Return (X, Y) of the center of cell containing provided text 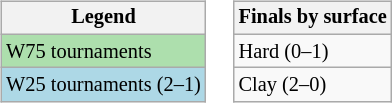
Hard (0–1) (313, 51)
Clay (2–0) (313, 85)
Legend (103, 18)
W25 tournaments (2–1) (103, 85)
W75 tournaments (103, 51)
Finals by surface (313, 18)
